For the text-containing cell, return its midpoint in (x, y) coordinate format. 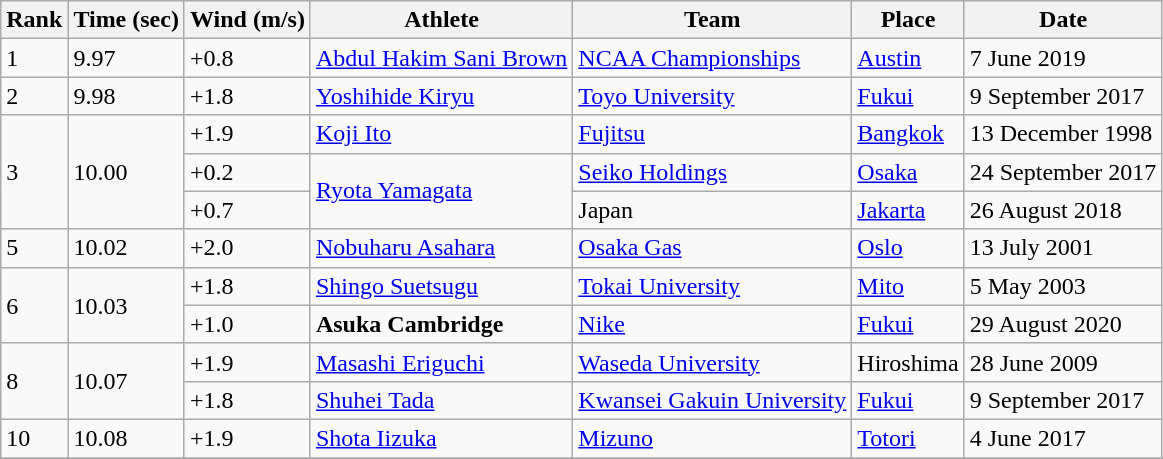
Japan (712, 210)
Koji Ito (441, 134)
10 (34, 438)
Hiroshima (908, 362)
2 (34, 96)
Athlete (441, 20)
+0.8 (247, 58)
Asuka Cambridge (441, 324)
Osaka Gas (712, 248)
Shuhei Tada (441, 400)
Oslo (908, 248)
5 (34, 248)
10.02 (126, 248)
Date (1063, 20)
Seiko Holdings (712, 172)
NCAA Championships (712, 58)
Osaka (908, 172)
6 (34, 305)
Kwansei Gakuin University (712, 400)
10.03 (126, 305)
Austin (908, 58)
28 June 2009 (1063, 362)
Shota Iizuka (441, 438)
13 December 1998 (1063, 134)
Tokai University (712, 286)
Place (908, 20)
+0.7 (247, 210)
Masashi Eriguchi (441, 362)
Time (sec) (126, 20)
24 September 2017 (1063, 172)
4 June 2017 (1063, 438)
+0.2 (247, 172)
5 May 2003 (1063, 286)
Toyo University (712, 96)
Wind (m/s) (247, 20)
29 August 2020 (1063, 324)
3 (34, 172)
Mito (908, 286)
Shingo Suetsugu (441, 286)
Abdul Hakim Sani Brown (441, 58)
26 August 2018 (1063, 210)
Waseda University (712, 362)
Team (712, 20)
Rank (34, 20)
9.97 (126, 58)
+1.0 (247, 324)
10.00 (126, 172)
8 (34, 381)
13 July 2001 (1063, 248)
Jakarta (908, 210)
1 (34, 58)
10.08 (126, 438)
9.98 (126, 96)
Nobuharu Asahara (441, 248)
10.07 (126, 381)
Fujitsu (712, 134)
Nike (712, 324)
Yoshihide Kiryu (441, 96)
+2.0 (247, 248)
7 June 2019 (1063, 58)
Totori (908, 438)
Mizuno (712, 438)
Bangkok (908, 134)
Ryota Yamagata (441, 191)
